Extract the (x, y) coordinate from the center of the cell holding the provided text.  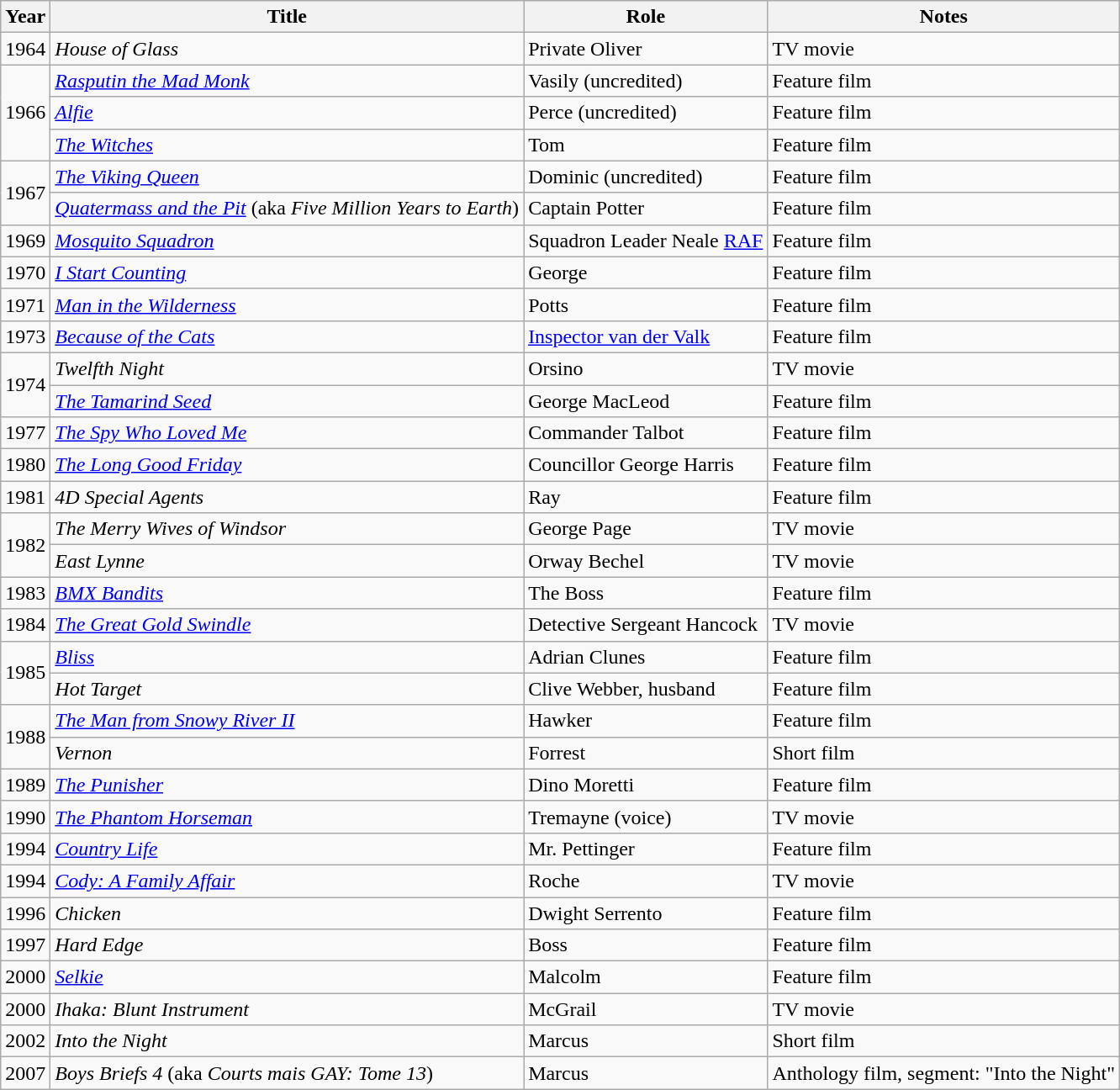
I Start Counting (288, 272)
The Great Gold Swindle (288, 625)
Selkie (288, 977)
Country Life (288, 849)
1989 (25, 785)
Man in the Wilderness (288, 304)
Because of the Cats (288, 336)
The Boss (646, 593)
1984 (25, 625)
1967 (25, 193)
Inspector van der Valk (646, 336)
Malcolm (646, 977)
Tom (646, 145)
The Tamarind Seed (288, 401)
4D Special Agents (288, 497)
Dwight Serrento (646, 913)
Into the Night (288, 1041)
Quatermass and the Pit (aka Five Million Years to Earth) (288, 209)
Vernon (288, 753)
The Man from Snowy River II (288, 721)
1982 (25, 545)
George Page (646, 529)
Notes (943, 17)
The Punisher (288, 785)
Year (25, 17)
1974 (25, 384)
Commander Talbot (646, 433)
Ray (646, 497)
1985 (25, 673)
BMX Bandits (288, 593)
Alfie (288, 113)
Mosquito Squadron (288, 241)
1981 (25, 497)
1980 (25, 465)
The Spy Who Loved Me (288, 433)
1996 (25, 913)
Boys Briefs 4 (aka Courts mais GAY: Tome 13) (288, 1073)
1983 (25, 593)
McGrail (646, 1009)
1997 (25, 945)
2007 (25, 1073)
Dominic (uncredited) (646, 177)
House of Glass (288, 49)
1964 (25, 49)
Councillor George Harris (646, 465)
Vasily (uncredited) (646, 81)
Private Oliver (646, 49)
1990 (25, 817)
The Long Good Friday (288, 465)
The Witches (288, 145)
The Phantom Horseman (288, 817)
Squadron Leader Neale RAF (646, 241)
Title (288, 17)
George (646, 272)
Detective Sergeant Hancock (646, 625)
Mr. Pettinger (646, 849)
Bliss (288, 657)
Orway Bechel (646, 561)
Tremayne (voice) (646, 817)
George MacLeod (646, 401)
Hawker (646, 721)
1988 (25, 737)
1970 (25, 272)
Chicken (288, 913)
Hard Edge (288, 945)
Adrian Clunes (646, 657)
Rasputin the Mad Monk (288, 81)
Clive Webber, husband (646, 689)
Twelfth Night (288, 368)
Orsino (646, 368)
1971 (25, 304)
Potts (646, 304)
Captain Potter (646, 209)
The Merry Wives of Windsor (288, 529)
Forrest (646, 753)
1966 (25, 113)
Dino Moretti (646, 785)
Hot Target (288, 689)
East Lynne (288, 561)
2002 (25, 1041)
Perce (uncredited) (646, 113)
Roche (646, 881)
Ihaka: Blunt Instrument (288, 1009)
Role (646, 17)
The Viking Queen (288, 177)
Boss (646, 945)
1977 (25, 433)
Cody: A Family Affair (288, 881)
1973 (25, 336)
1969 (25, 241)
Anthology film, segment: "Into the Night" (943, 1073)
